Detect which cell encompasses the target text, then output its (X, Y) center coordinate. 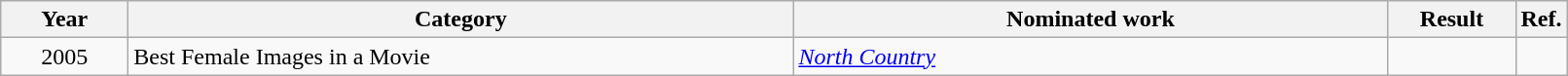
Result (1452, 19)
Year (64, 19)
Best Female Images in a Movie (461, 57)
Nominated work (1090, 19)
Category (461, 19)
2005 (64, 57)
Ref. (1542, 19)
North Country (1090, 57)
